Determine the (x, y) coordinate at the center of the cell enclosing the given text.  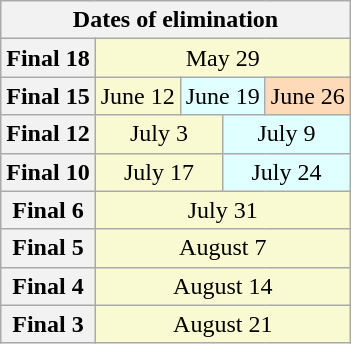
Final 12 (48, 134)
Final 6 (48, 210)
July 24 (287, 172)
June 26 (308, 96)
June 12 (138, 96)
August 14 (222, 286)
July 9 (287, 134)
May 29 (222, 58)
Final 4 (48, 286)
Final 15 (48, 96)
Final 18 (48, 58)
Final 10 (48, 172)
Dates of elimination (176, 20)
August 21 (222, 324)
Final 3 (48, 324)
July 3 (159, 134)
Final 5 (48, 248)
July 17 (159, 172)
June 19 (222, 96)
July 31 (222, 210)
August 7 (222, 248)
